Find where the given text appears and provide that cell's center as (x, y) coordinate. 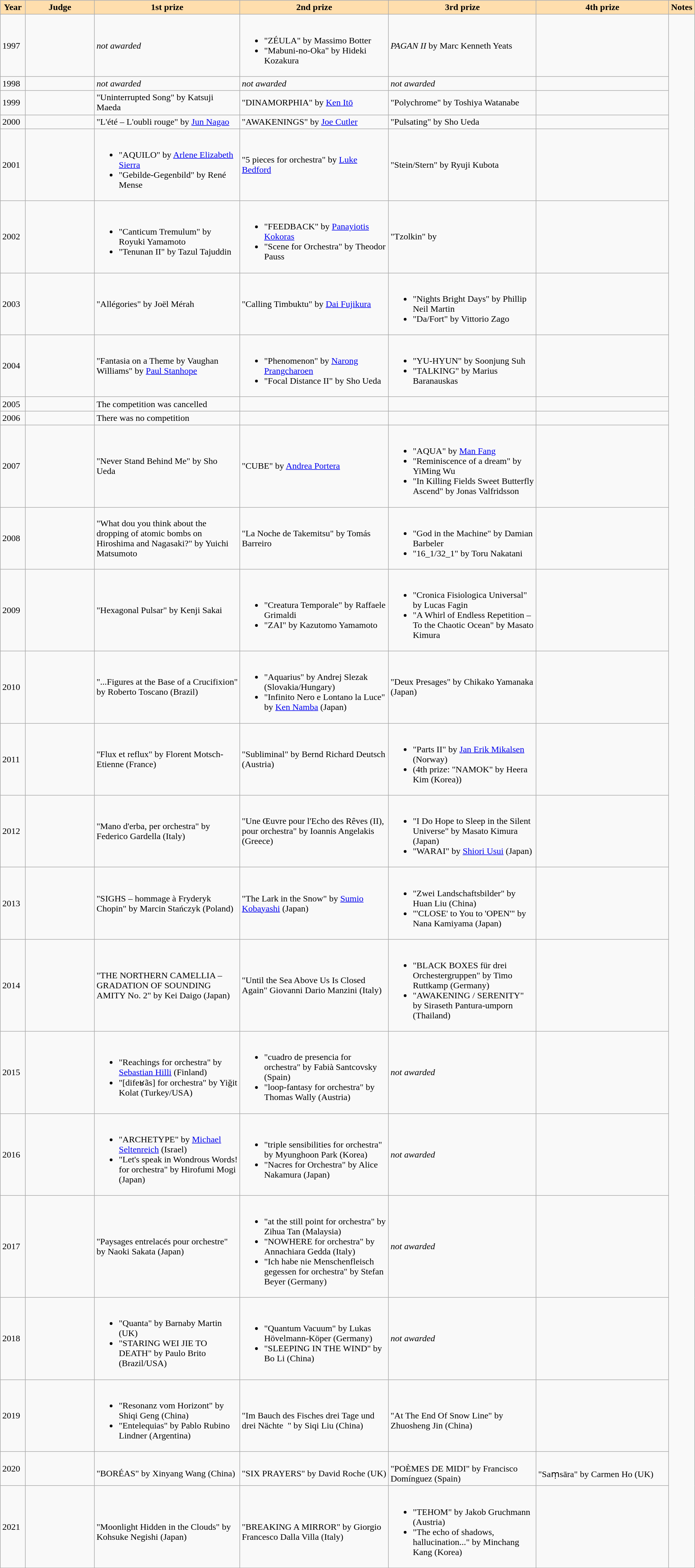
2017 (13, 1246)
"SIX PRAYERS" by David Roche (UK) (314, 1469)
1997 (13, 45)
"POÈMES DE MIDI" by Francisco Domínguez (Spain) (462, 1469)
"AQUILO" by Arlene Elizabeth Sierra"Gebilde-Gegenbild" by René Mense (167, 165)
2021 (13, 1527)
"Hexagonal Pulsar" by Kenji Sakai (167, 610)
"Tzolkin" by (462, 237)
2000 (13, 122)
2015 (13, 1073)
"Stein/Stern" by Ryuji Kubota (462, 165)
2014 (13, 985)
2018 (13, 1338)
1st prize (167, 7)
1998 (13, 84)
2003 (13, 304)
2007 (13, 466)
"SIGHS – hommage à Fryderyk Chopin" by Marcin Stańczyk (Poland) (167, 903)
"5 pieces for orchestra" by Luke Bedford (314, 165)
"triple sensibilities for orchestra" by Myunghoon Park (Korea)"Nacres for Orchestra" by Alice Nakamura (Japan) (314, 1154)
Judge (60, 7)
4th prize (602, 7)
The competition was cancelled (167, 404)
"Pulsating" by Sho Ueda (462, 122)
"Canticum Tremulum" by Royuki Yamamoto"Tenunan II" by Tazul Tajuddin (167, 237)
"Deux Presages" by Chikako Yamanaka (Japan) (462, 687)
2006 (13, 418)
"ZÉULA" by Massimo Botter"Mabuni-no-Oka" by Hideki Kozakura (314, 45)
"Creatura Temporale" by Raffaele Grimaldi"ZAI" by Kazutomo Yamamoto (314, 610)
"Paysages entrelacés pour orchestre" by Naoki Sakata (Japan) (167, 1246)
"Nights Bright Days" by Phillip Neil Martin"Da/Fort" by Vittorio Zago (462, 304)
"Fantasia on a Theme by Vaughan Williams" by Paul Stanhope (167, 366)
"AWAKENINGS" by Joe Cutler (314, 122)
2005 (13, 404)
1999 (13, 102)
"BREAKING A MIRROR" by Giorgio Francesco Dalla Villa (Italy) (314, 1527)
"Polychrome" by Toshiya Watanabe (462, 102)
"YU-HYUN" by Soonjung Suh"TALKING" by Marius Baranauskas (462, 366)
"Uninterrupted Song" by Katsuji Maeda (167, 102)
"ARCHETYPE" by Michael Seltenreich (Israel)"Let's speak in Wondrous Words! for orchestra" by Hirofumi Mogi (Japan) (167, 1154)
"DINAMORPHIA" by Ken Itō (314, 102)
3rd prize (462, 7)
2004 (13, 366)
"cuadro de presencia for orchestra" by Fabià Santcovsky (Spain)"loop-fantasy for orchestra" by Thomas Wally (Austria) (314, 1073)
There was no competition (167, 418)
"Im Bauch des Fisches drei Tage und drei Nächte " by Siqi Liu (China) (314, 1415)
"Calling Timbuktu" by Dai Fujikura (314, 304)
2nd prize (314, 7)
"BORÉAS" by Xinyang Wang (China) (167, 1469)
"Aquarius" by Andrej Slezak (Slovakia/Hungary)"Infinito Nero e Lontano la Luce" by Ken Namba (Japan) (314, 687)
PAGAN II by Marc Kenneth Yeats (462, 45)
2019 (13, 1415)
"What dou you think about the dropping of atomic bombs on Hiroshima and Nagasaki?" by Yuichi Matsumoto (167, 538)
"Flux et reflux" by Florent Motsch-Etienne (France) (167, 759)
"L'été – L'oubli rouge" by Jun Nagao (167, 122)
"THE NORTHERN CAMELLIA – GRADATION OF SOUNDING AMITY No. 2" by Kei Daigo (Japan) (167, 985)
"BLACK BOXES für drei Orchestergruppen" by Timo Ruttkamp (Germany)"AWAKENING / SERENITY" by Siraseth Pantura-umporn (Thailand) (462, 985)
"Quantum Vacuum" by Lukas Hövelmann-Köper (Germany)"SLEEPING IN THE WIND" by Bo Li (China) (314, 1338)
"CUBE" by Andrea Portera (314, 466)
2010 (13, 687)
2009 (13, 610)
"At The End Of Snow Line" by Zhuosheng Jin (China) (462, 1415)
Notes (682, 7)
2011 (13, 759)
"TEHOM" by Jakob Gruchmann (Austria)"The echo of shadows, hallucination..." by Minchang Kang (Korea) (462, 1527)
"Allégories" by Joël Mérah (167, 304)
"Une Œuvre pour l'Echo des Rêves (II), pour orchestra" by Ioannis Angelakis (Greece) (314, 831)
"God in the Machine" by Damian Barbeler"16_1/32_1" by Toru Nakatani (462, 538)
2008 (13, 538)
"AQUA" by Man Fang"Reminiscence of a dream" by YiMing Wu"In Killing Fields Sweet Butterfly Ascend" by Jonas Valfridsson (462, 466)
"Never Stand Behind Me" by Sho Ueda (167, 466)
2012 (13, 831)
"The Lark in the Snow" by Sumio Kobayashi (Japan) (314, 903)
"Reachings for orchestra" by Sebastian Hilli (Finland)"[difeʁãs] for orchestra" by Yiğit Kolat (Turkey/USA) (167, 1073)
"...Figures at the Base of a Crucifixion" by Roberto Toscano (Brazil) (167, 687)
"Subliminal" by Bernd Richard Deutsch (Austria) (314, 759)
"Resonanz vom Horizont" by Shiqi Geng (China)"Entelequias" by Pablo Rubino Lindner (Argentina) (167, 1415)
"La Noche de Takemitsu" by Tomás Barreiro (314, 538)
"Parts II" by Jan Erik Mikalsen (Norway)(4th prize: "NAMOK" by Heera Kim (Korea)) (462, 759)
"Moonlight Hidden in the Clouds" by Kohsuke Negishi (Japan) (167, 1527)
2013 (13, 903)
2020 (13, 1469)
"Quanta" by Barnaby Martin (UK)"STARING WEI JIE TO DEATH" by Paulo Brito (Brazil/USA) (167, 1338)
2016 (13, 1154)
"Mano d'erba, per orchestra" by Federico Gardella (Italy) (167, 831)
2001 (13, 165)
"Saṃsāra" by Carmen Ho (UK) (602, 1469)
"FEEDBACK" by Panayiotis Kokoras"Scene for Orchestra" by Theodor Pauss (314, 237)
"Cronica Fisiologica Universal" by Lucas Fagin"A Whirl of Endless Repetition – To the Chaotic Ocean" by Masato Kimura (462, 610)
"Until the Sea Above Us Is Closed Again" Giovanni Dario Manzini (Italy) (314, 985)
"Zwei Landschaftsbilder" by Huan Liu (China)"'CLOSE' to You to 'OPEN'" by Nana Kamiyama (Japan) (462, 903)
"Phenomenon" by Narong Prangcharoen"Focal Distance II" by Sho Ueda (314, 366)
Year (13, 7)
"I Do Hope to Sleep in the Silent Universe" by Masato Kimura (Japan)"WARAI" by Shiori Usui (Japan) (462, 831)
2002 (13, 237)
